Provide the (X, Y) coordinate of the cell's center where the given text is located.  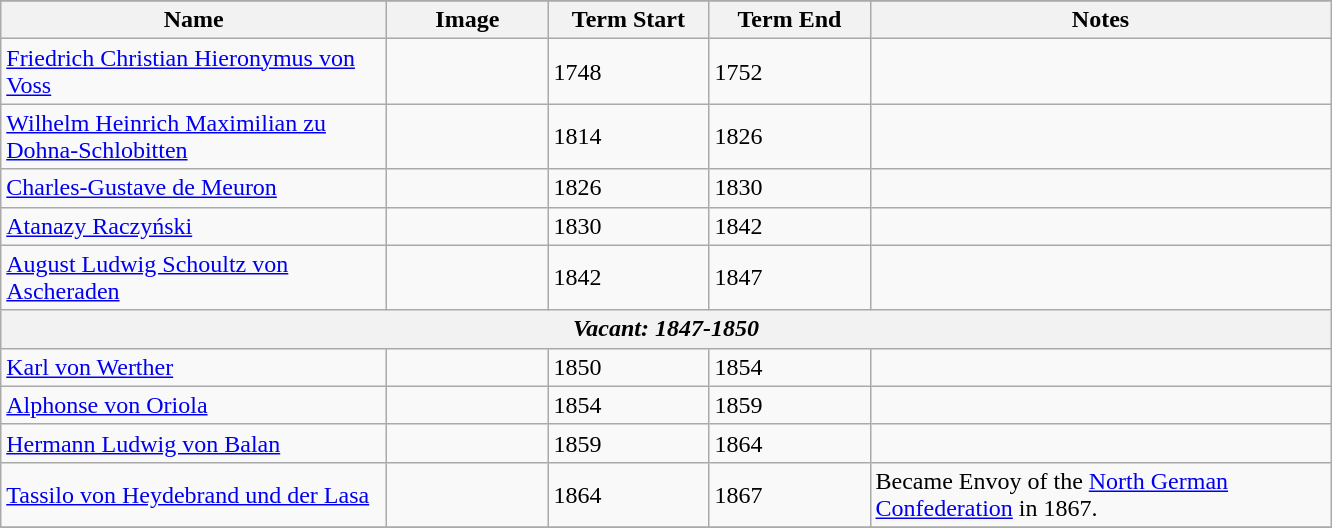
Vacant: 1847-1850 (666, 329)
Atanazy Raczyński (194, 226)
1850 (628, 367)
Notes (1100, 20)
1814 (628, 136)
Hermann Ludwig von Balan (194, 443)
Karl von Werther (194, 367)
Term Start (628, 20)
1752 (790, 72)
1748 (628, 72)
August Ludwig Schoultz von Ascheraden (194, 278)
Charles-Gustave de Meuron (194, 188)
1867 (790, 494)
Image (468, 20)
Alphonse von Oriola (194, 405)
Friedrich Christian Hieronymus von Voss (194, 72)
Wilhelm Heinrich Maximilian zu Dohna-Schlobitten (194, 136)
Became Envoy of the North German Confederation in 1867. (1100, 494)
Name (194, 20)
Term End (790, 20)
Tassilo von Heydebrand und der Lasa (194, 494)
1847 (790, 278)
